Locate the cell with the specified text and output its [x, y] center coordinate. 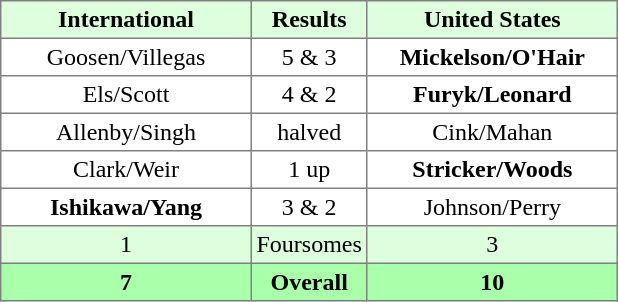
International [126, 20]
Results [309, 20]
Overall [309, 282]
3 & 2 [309, 207]
1 up [309, 170]
7 [126, 282]
United States [492, 20]
Goosen/Villegas [126, 57]
4 & 2 [309, 95]
Clark/Weir [126, 170]
Mickelson/O'Hair [492, 57]
Johnson/Perry [492, 207]
Els/Scott [126, 95]
Cink/Mahan [492, 132]
3 [492, 245]
1 [126, 245]
10 [492, 282]
Stricker/Woods [492, 170]
halved [309, 132]
Allenby/Singh [126, 132]
5 & 3 [309, 57]
Foursomes [309, 245]
Ishikawa/Yang [126, 207]
Furyk/Leonard [492, 95]
